Return [X, Y] of the center of cell containing provided text 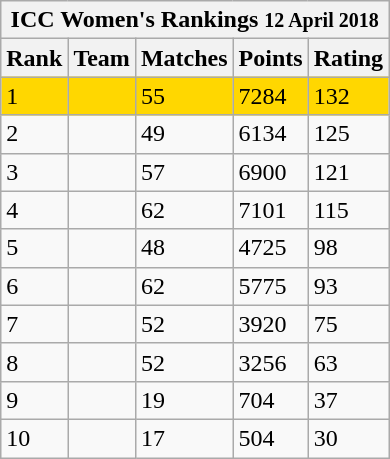
30 [348, 438]
Team [102, 58]
ICC Women's Rankings 12 April 2018 [195, 20]
49 [184, 134]
93 [348, 286]
6900 [270, 172]
121 [348, 172]
1 [34, 96]
2 [34, 134]
7 [34, 324]
5 [34, 248]
704 [270, 400]
55 [184, 96]
3920 [270, 324]
Matches [184, 58]
4 [34, 210]
48 [184, 248]
63 [348, 362]
17 [184, 438]
10 [34, 438]
Rating [348, 58]
5775 [270, 286]
3 [34, 172]
19 [184, 400]
504 [270, 438]
4725 [270, 248]
9 [34, 400]
125 [348, 134]
37 [348, 400]
98 [348, 248]
57 [184, 172]
115 [348, 210]
75 [348, 324]
7101 [270, 210]
3256 [270, 362]
8 [34, 362]
Rank [34, 58]
7284 [270, 96]
6134 [270, 134]
Points [270, 58]
6 [34, 286]
132 [348, 96]
